Locate the cell with the specified text and output its [X, Y] center coordinate. 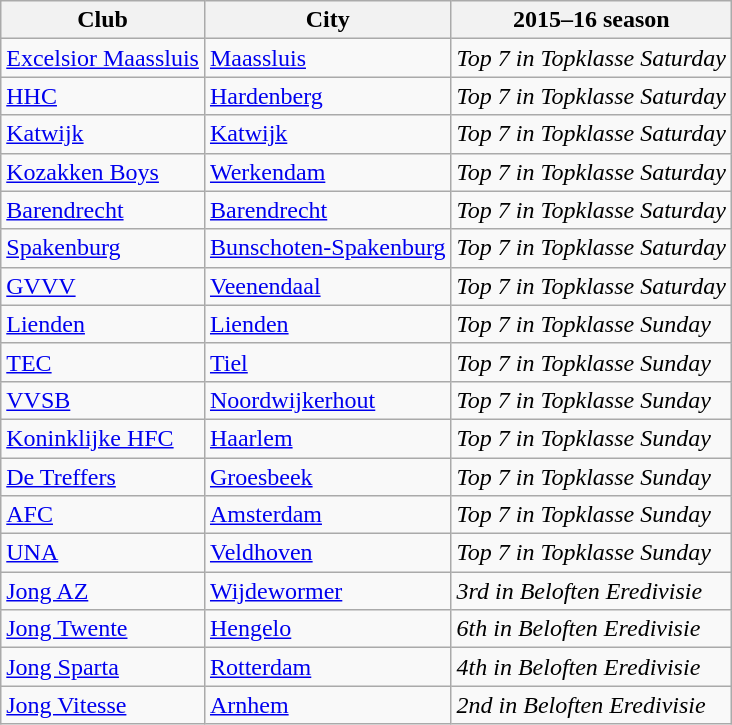
Jong AZ [103, 591]
Club [103, 20]
Koninklijke HFC [103, 438]
AFC [103, 515]
Noordwijkerhout [328, 400]
Arnhem [328, 705]
Excelsior Maassluis [103, 58]
Jong Vitesse [103, 705]
Maassluis [328, 58]
Hardenberg [328, 96]
City [328, 20]
6th in Beloften Eredivisie [591, 629]
Wijdewormer [328, 591]
4th in Beloften Eredivisie [591, 667]
Jong Twente [103, 629]
HHC [103, 96]
GVVV [103, 286]
2nd in Beloften Eredivisie [591, 705]
Jong Sparta [103, 667]
TEC [103, 362]
Haarlem [328, 438]
Tiel [328, 362]
2015–16 season [591, 20]
De Treffers [103, 477]
Groesbeek [328, 477]
Bunschoten-Spakenburg [328, 248]
Werkendam [328, 172]
UNA [103, 553]
3rd in Beloften Eredivisie [591, 591]
Amsterdam [328, 515]
Hengelo [328, 629]
Veenendaal [328, 286]
Veldhoven [328, 553]
Rotterdam [328, 667]
Kozakken Boys [103, 172]
Spakenburg [103, 248]
VVSB [103, 400]
